Search for the cell housing the specified text and yield its (x, y) center coordinate. 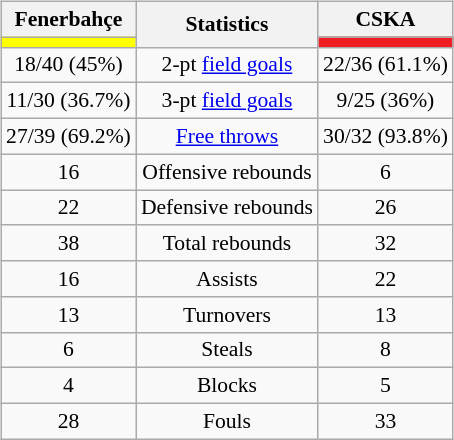
8 (386, 350)
3-pt field goals (227, 101)
Steals (227, 350)
Fenerbahçe (68, 19)
28 (68, 421)
Fouls (227, 421)
4 (68, 386)
Free throws (227, 136)
9/25 (36%) (386, 101)
Turnovers (227, 314)
32 (386, 243)
22/36 (61.1%) (386, 65)
Defensive rebounds (227, 208)
Assists (227, 279)
Offensive rebounds (227, 172)
5 (386, 386)
CSKA (386, 19)
33 (386, 421)
Statistics (227, 24)
Blocks (227, 386)
38 (68, 243)
26 (386, 208)
2-pt field goals (227, 65)
11/30 (36.7%) (68, 101)
27/39 (69.2%) (68, 136)
Total rebounds (227, 243)
18/40 (45%) (68, 65)
30/32 (93.8%) (386, 136)
